Provide the [x, y] coordinate of the cell's center where the given text is located.  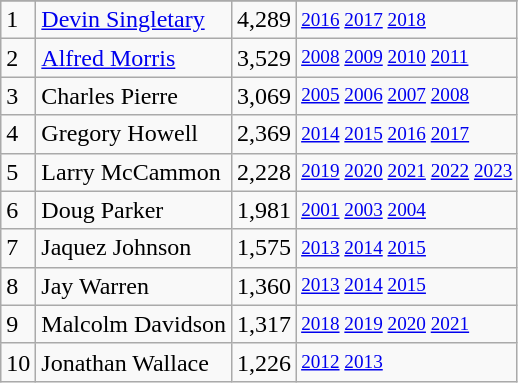
3,069 [264, 96]
2019 2020 2021 2022 2023 [407, 172]
2 [18, 58]
2005 2006 2007 2008 [407, 96]
2012 2013 [407, 362]
10 [18, 362]
Alfred Morris [134, 58]
7 [18, 248]
Larry McCammon [134, 172]
4 [18, 134]
1,575 [264, 248]
1,981 [264, 210]
Doug Parker [134, 210]
2001 2003 2004 [407, 210]
2008 2009 2010 2011 [407, 58]
8 [18, 286]
Jay Warren [134, 286]
4,289 [264, 20]
1 [18, 20]
1,226 [264, 362]
Jaquez Johnson [134, 248]
6 [18, 210]
1,317 [264, 324]
3,529 [264, 58]
9 [18, 324]
Charles Pierre [134, 96]
5 [18, 172]
Devin Singletary [134, 20]
Gregory Howell [134, 134]
2,369 [264, 134]
Malcolm Davidson [134, 324]
Jonathan Wallace [134, 362]
2,228 [264, 172]
3 [18, 96]
2016 2017 2018 [407, 20]
2014 2015 2016 2017 [407, 134]
2018 2019 2020 2021 [407, 324]
1,360 [264, 286]
